Search for the cell housing the specified text and yield its (x, y) center coordinate. 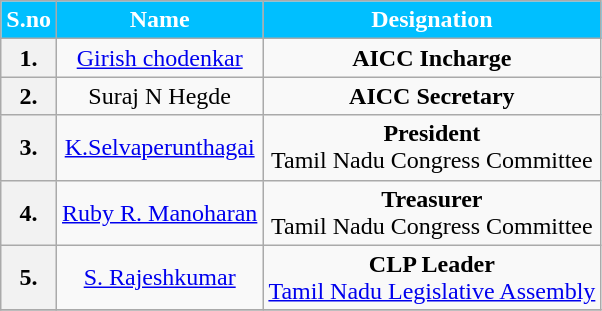
1. (29, 58)
AICC Secretary (432, 96)
5. (29, 278)
AICC Incharge (432, 58)
Suraj N Hegde (160, 96)
CLP LeaderTamil Nadu Legislative Assembly (432, 278)
2. (29, 96)
TreasurerTamil Nadu Congress Committee (432, 212)
Girish chodenkar (160, 58)
K.Selvaperunthagai (160, 148)
4. (29, 212)
Designation (432, 20)
PresidentTamil Nadu Congress Committee (432, 148)
S.no (29, 20)
Name (160, 20)
Ruby R. Manoharan (160, 212)
3. (29, 148)
S. Rajeshkumar (160, 278)
